Return the [X, Y] coordinate for the center point of the cell that contains the specified text.  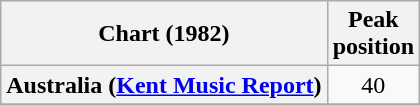
Chart (1982) [164, 34]
Australia (Kent Music Report) [164, 85]
40 [373, 85]
Peakposition [373, 34]
